Output the [x, y] coordinate of the center of the cell containing the given text.  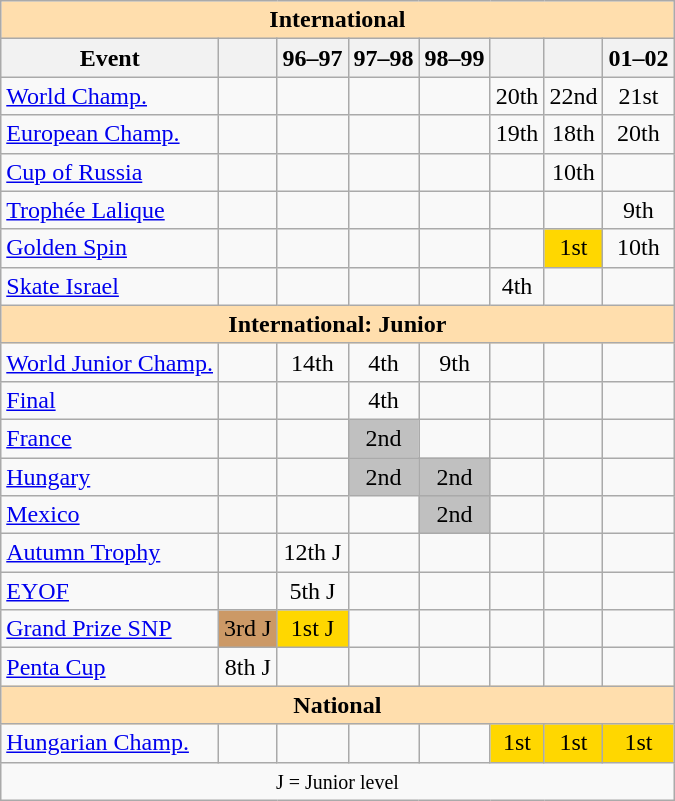
Final [110, 400]
8th J [248, 667]
Hungarian Champ. [110, 743]
14th [312, 362]
Cup of Russia [110, 172]
Mexico [110, 515]
National [338, 705]
EYOF [110, 591]
12th J [312, 553]
Trophée Lalique [110, 210]
3rd J [248, 629]
Penta Cup [110, 667]
Event [110, 58]
International: Junior [338, 324]
Grand Prize SNP [110, 629]
Hungary [110, 477]
Skate Israel [110, 286]
European Champ. [110, 134]
22nd [574, 96]
21st [638, 96]
International [338, 20]
97–98 [384, 58]
5th J [312, 591]
Autumn Trophy [110, 553]
1st J [312, 629]
World Champ. [110, 96]
18th [574, 134]
01–02 [638, 58]
19th [517, 134]
J = Junior level [338, 781]
World Junior Champ. [110, 362]
96–97 [312, 58]
98–99 [454, 58]
Golden Spin [110, 248]
France [110, 438]
